Identify which cell holds the provided text, then report its (x, y) central coordinate. 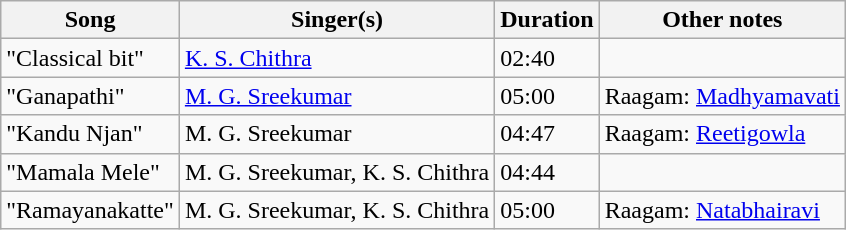
04:47 (547, 134)
02:40 (547, 58)
"Classical bit" (90, 58)
"Ramayanakatte" (90, 210)
Raagam: Reetigowla (722, 134)
Song (90, 20)
Singer(s) (336, 20)
Duration (547, 20)
"Ganapathi" (90, 96)
Other notes (722, 20)
Raagam: Madhyamavati (722, 96)
K. S. Chithra (336, 58)
Raagam: Natabhairavi (722, 210)
"Kandu Njan" (90, 134)
04:44 (547, 172)
"Mamala Mele" (90, 172)
